Provide the [X, Y] coordinate of the cell's center where the given text is located.  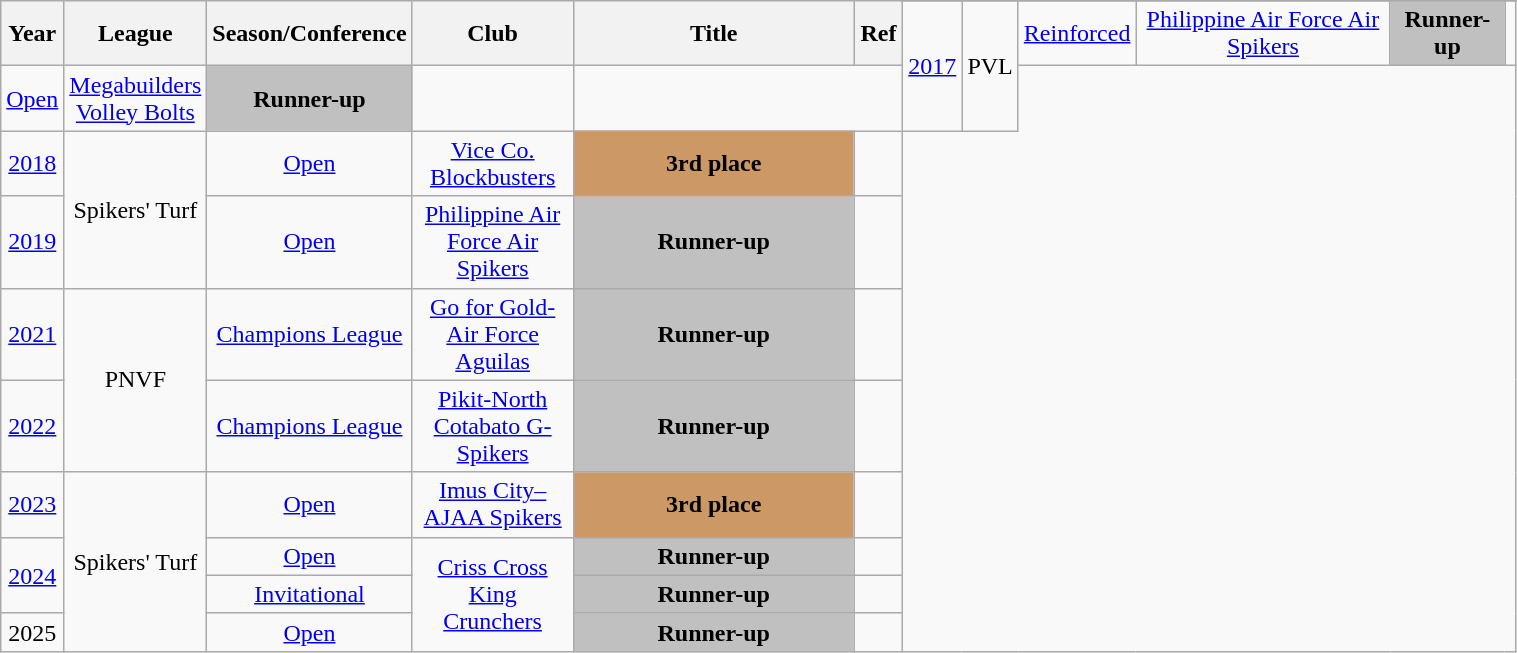
Vice Co. Blockbusters [492, 164]
2021 [32, 334]
Year [32, 34]
Pikit-North Cotabato G-Spikers [492, 426]
2025 [32, 632]
2022 [32, 426]
2018 [32, 164]
2019 [32, 242]
Title [714, 34]
Season/Conference [310, 34]
Criss Cross King Crunchers [492, 594]
Invitational [310, 594]
Go for Gold-Air Force Aguilas [492, 334]
2024 [32, 575]
Ref [878, 34]
2017 [932, 66]
Megabuilders Volley Bolts [136, 98]
Club [492, 34]
League [136, 34]
2023 [32, 504]
PVL [990, 66]
PNVF [136, 380]
Reinforced [1077, 34]
Imus City–AJAA Spikers [492, 504]
